Return the (x, y) coordinate for the center point of the cell that contains the specified text.  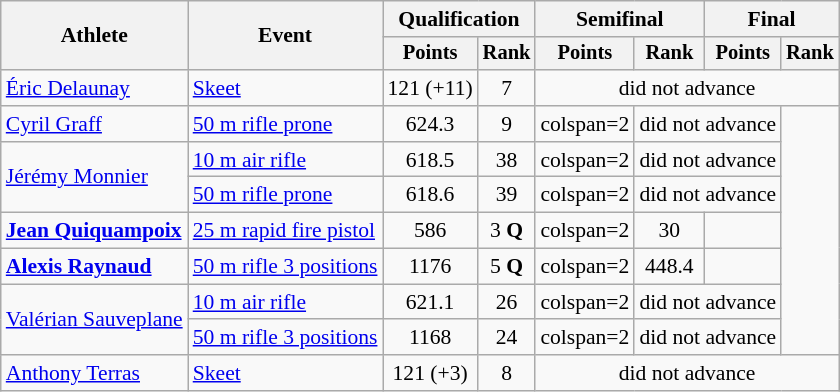
618.5 (430, 160)
25 m rapid fire pistol (286, 231)
Final (771, 19)
448.4 (669, 267)
Semifinal (620, 19)
Jean Quiquampoix (94, 231)
38 (507, 160)
121 (+11) (430, 88)
1176 (430, 267)
Qualification (458, 19)
7 (507, 88)
24 (507, 338)
121 (+3) (430, 373)
30 (669, 231)
Anthony Terras (94, 373)
9 (507, 124)
621.1 (430, 302)
5 Q (507, 267)
8 (507, 373)
618.6 (430, 195)
26 (507, 302)
Valérian Sauveplane (94, 320)
624.3 (430, 124)
586 (430, 231)
1168 (430, 338)
Jérémy Monnier (94, 178)
Cyril Graff (94, 124)
Alexis Raynaud (94, 267)
Athlete (94, 36)
3 Q (507, 231)
39 (507, 195)
Éric Delaunay (94, 88)
Event (286, 36)
